Detect which cell encompasses the target text, then output its (x, y) center coordinate. 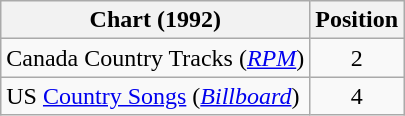
Chart (1992) (156, 20)
US Country Songs (Billboard) (156, 96)
Position (357, 20)
Canada Country Tracks (RPM) (156, 58)
2 (357, 58)
4 (357, 96)
